For the text-containing cell, return its midpoint in (X, Y) coordinate format. 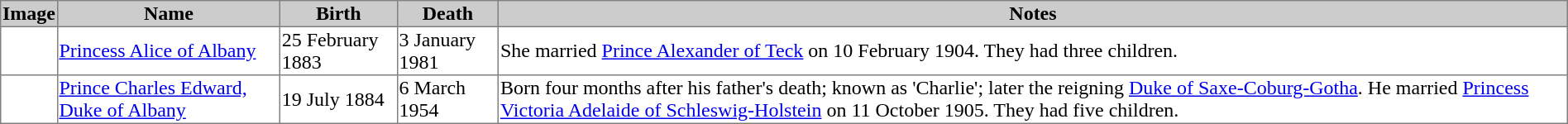
6 March 1954 (447, 99)
3 January 1981 (447, 50)
19 July 1884 (339, 99)
Birth (339, 14)
Death (447, 14)
Prince Charles Edward, Duke of Albany (169, 99)
She married Prince Alexander of Teck on 10 February 1904. They had three children. (1034, 50)
Image (29, 14)
Princess Alice of Albany (169, 50)
Name (169, 14)
Notes (1034, 14)
25 February 1883 (339, 50)
